Extract the (X, Y) coordinate from the center of the cell holding the provided text.  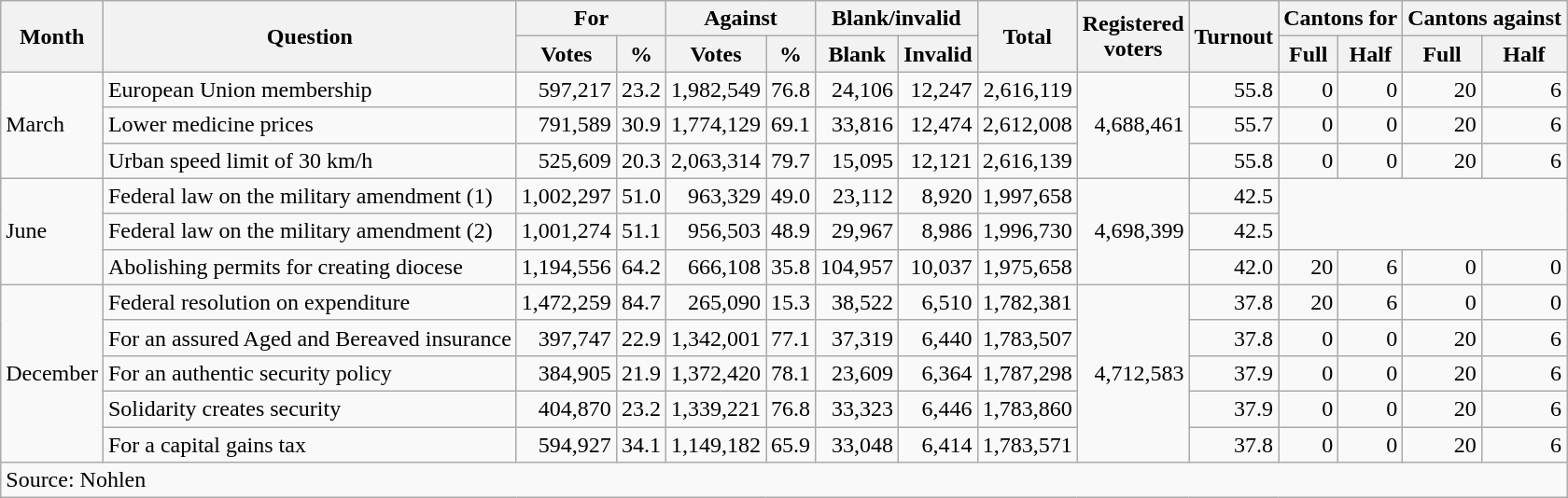
1,774,129 (715, 125)
For an authentic security policy (310, 373)
4,698,399 (1133, 231)
1,342,001 (715, 338)
15,095 (857, 160)
Blank/invalid (897, 19)
55.7 (1234, 125)
963,329 (715, 196)
Cantons against (1485, 19)
1,787,298 (1027, 373)
March (52, 125)
29,967 (857, 231)
6,510 (938, 302)
Turnout (1234, 36)
791,589 (566, 125)
30.9 (640, 125)
20.3 (640, 160)
Invalid (938, 54)
23,609 (857, 373)
Federal law on the military amendment (2) (310, 231)
1,001,274 (566, 231)
1,782,381 (1027, 302)
6,446 (938, 408)
51.0 (640, 196)
Total (1027, 36)
1,982,549 (715, 90)
December (52, 373)
12,474 (938, 125)
84.7 (640, 302)
2,616,119 (1027, 90)
51.1 (640, 231)
Urban speed limit of 30 km/h (310, 160)
2,063,314 (715, 160)
Against (740, 19)
For an assured Aged and Bereaved insurance (310, 338)
Registeredvoters (1133, 36)
Abolishing permits for creating diocese (310, 267)
1,372,420 (715, 373)
Month (52, 36)
23,112 (857, 196)
6,440 (938, 338)
37,319 (857, 338)
Cantons for (1340, 19)
1,783,571 (1027, 445)
48.9 (791, 231)
33,048 (857, 445)
79.7 (791, 160)
1,472,259 (566, 302)
33,816 (857, 125)
265,090 (715, 302)
4,688,461 (1133, 125)
8,920 (938, 196)
597,217 (566, 90)
For (591, 19)
1,783,507 (1027, 338)
June (52, 231)
1,194,556 (566, 267)
1,996,730 (1027, 231)
594,927 (566, 445)
1,339,221 (715, 408)
69.1 (791, 125)
65.9 (791, 445)
2,616,139 (1027, 160)
21.9 (640, 373)
Question (310, 36)
12,121 (938, 160)
1,997,658 (1027, 196)
384,905 (566, 373)
12,247 (938, 90)
4,712,583 (1133, 373)
35.8 (791, 267)
6,414 (938, 445)
Lower medicine prices (310, 125)
1,975,658 (1027, 267)
956,503 (715, 231)
Blank (857, 54)
6,364 (938, 373)
666,108 (715, 267)
77.1 (791, 338)
1,149,182 (715, 445)
64.2 (640, 267)
8,986 (938, 231)
42.0 (1234, 267)
49.0 (791, 196)
34.1 (640, 445)
15.3 (791, 302)
525,609 (566, 160)
Source: Nohlen (784, 480)
24,106 (857, 90)
For a capital gains tax (310, 445)
Federal law on the military amendment (1) (310, 196)
33,323 (857, 408)
78.1 (791, 373)
397,747 (566, 338)
404,870 (566, 408)
Federal resolution on expenditure (310, 302)
2,612,008 (1027, 125)
10,037 (938, 267)
Solidarity creates security (310, 408)
22.9 (640, 338)
104,957 (857, 267)
1,783,860 (1027, 408)
1,002,297 (566, 196)
38,522 (857, 302)
European Union membership (310, 90)
